Pinpoint the cell where the given text exists, returning its [X, Y] midpoint coordinate. 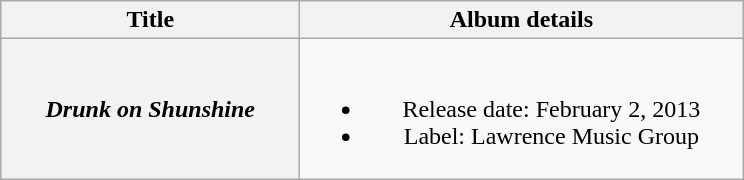
Album details [522, 20]
Drunk on Shunshine [150, 109]
Title [150, 20]
Release date: February 2, 2013Label: Lawrence Music Group [522, 109]
